Determine the (x, y) coordinate at the center of the cell enclosing the given text.  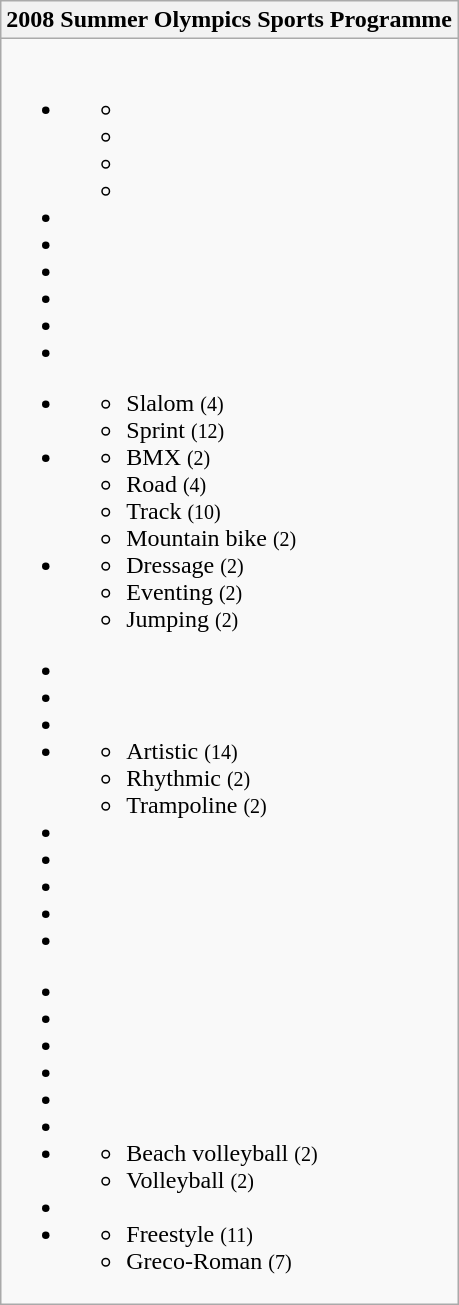
2008 Summer Olympics Sports Programme (230, 20)
